Return the (X, Y) coordinate for the center point of the cell that contains the specified text.  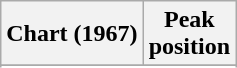
Peakposition (189, 34)
Chart (1967) (72, 34)
